Return (X, Y) of the center of cell containing provided text 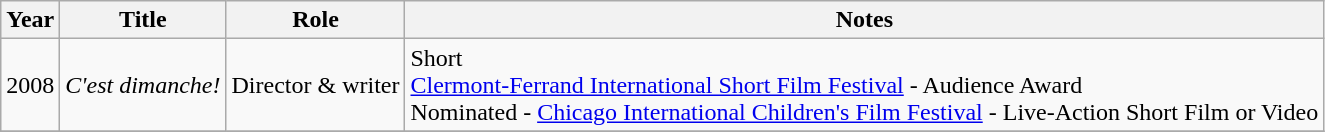
Year (30, 20)
Role (316, 20)
C'est dimanche! (143, 85)
Title (143, 20)
Director & writer (316, 85)
2008 (30, 85)
Notes (864, 20)
